Search for the cell housing the specified text and yield its [x, y] center coordinate. 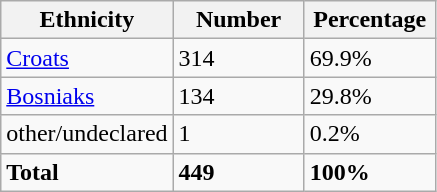
1 [238, 134]
449 [238, 172]
29.8% [370, 96]
Bosniaks [87, 96]
Ethnicity [87, 20]
100% [370, 172]
Total [87, 172]
Croats [87, 58]
Number [238, 20]
314 [238, 58]
other/undeclared [87, 134]
0.2% [370, 134]
134 [238, 96]
Percentage [370, 20]
69.9% [370, 58]
